Capture the cell that displays the provided text and extract its [x, y] central coordinate. 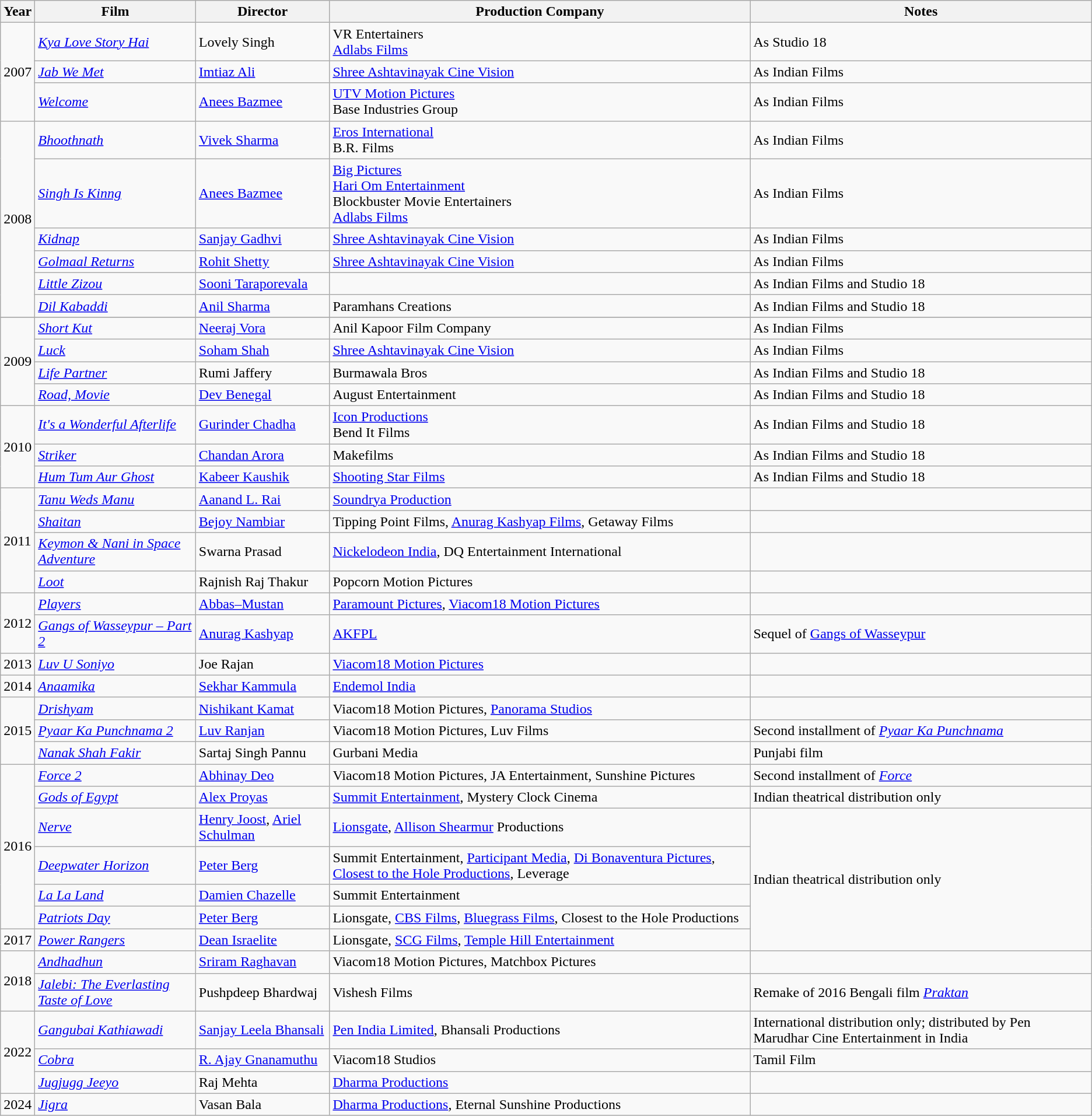
Tipping Point Films, Anurag Kashyap Films, Getaway Films [540, 522]
Lionsgate, Allison Shearmur Productions [540, 827]
UTV Motion PicturesBase Industries Group [540, 102]
Power Rangers [116, 940]
Nerve [116, 827]
Anil Sharma [262, 306]
Jab We Met [116, 72]
Makefilms [540, 455]
Drishyam [116, 708]
Tanu Weds Manu [116, 499]
Players [116, 604]
Bejoy Nambiar [262, 522]
Second installment of Pyaar Ka Punchnama [921, 730]
International distribution only; distributed by Pen Marudhar Cine Entertainment in India [921, 1030]
Jugjugg Jeeyo [116, 1082]
Shaitan [116, 522]
Deepwater Horizon [116, 866]
Keymon & Nani in Space Adventure [116, 552]
Summit Entertainment [540, 895]
Vasan Bala [262, 1104]
Viacom18 Motion Pictures, JA Entertainment, Sunshine Pictures [540, 775]
Henry Joost, Ariel Schulman [262, 827]
La La Land [116, 895]
As Studio 18 [921, 42]
Sooni Taraporevala [262, 284]
Life Partner [116, 373]
Eros InternationalB.R. Films [540, 140]
Notes [921, 12]
2022 [17, 1052]
Viacom18 Motion Pictures, Luv Films [540, 730]
Gurinder Chadha [262, 425]
Sekhar Kammula [262, 686]
Sanjay Leela Bhansali [262, 1030]
Endemol India [540, 686]
2014 [17, 686]
Anaamika [116, 686]
Second installment of Force [921, 775]
Soham Shah [262, 350]
2008 [17, 219]
Lionsgate, SCG Films, Temple Hill Entertainment [540, 940]
Andhadhun [116, 962]
Force 2 [116, 775]
Abbas–Mustan [262, 604]
2017 [17, 940]
Alex Proyas [262, 797]
Vivek Sharma [262, 140]
Viacom18 Motion Pictures, Panorama Studios [540, 708]
Rohit Shetty [262, 261]
2024 [17, 1104]
Luv U Soniyo [116, 664]
Bhoothnath [116, 140]
Dil Kabaddi [116, 306]
Gangs of Wasseypur – Part 2 [116, 634]
Chandan Arora [262, 455]
Popcorn Motion Pictures [540, 582]
Swarna Prasad [262, 552]
Year [17, 12]
Paramount Pictures, Viacom18 Motion Pictures [540, 604]
Film [116, 12]
VR EntertainersAdlabs Films [540, 42]
Shooting Star Films [540, 477]
Summit Entertainment, Mystery Clock Cinema [540, 797]
Nishikant Kamat [262, 708]
Dean Israelite [262, 940]
Production Company [540, 12]
Nanak Shah Fakir [116, 753]
Luck [116, 350]
It's a Wonderful Afterlife [116, 425]
Rumi Jaffery [262, 373]
Jalebi: The Everlasting Taste of Love [116, 992]
Lionsgate, CBS Films, Bluegrass Films, Closest to the Hole Productions [540, 918]
Burmawala Bros [540, 373]
Anurag Kashyap [262, 634]
Sartaj Singh Pannu [262, 753]
2015 [17, 730]
Aanand L. Rai [262, 499]
Golmaal Returns [116, 261]
Patriots Day [116, 918]
Soundrya Production [540, 499]
Sanjay Gadhvi [262, 239]
Road, Movie [116, 395]
Gangubai Kathiawadi [116, 1030]
Anil Kapoor Film Company [540, 328]
Dharma Productions [540, 1082]
Neeraj Vora [262, 328]
AKFPL [540, 634]
2007 [17, 72]
Viacom18 Studios [540, 1060]
Viacom18 Motion Pictures, Matchbox Pictures [540, 962]
2018 [17, 981]
Gods of Egypt [116, 797]
Sriram Raghavan [262, 962]
Loot [116, 582]
Pyaar Ka Punchnama 2 [116, 730]
Summit Entertainment, Participant Media, Di Bonaventura Pictures, Closest to the Hole Productions, Leverage [540, 866]
Kya Love Story Hai [116, 42]
Nickelodeon India, DQ Entertainment International [540, 552]
R. Ajay Gnanamuthu [262, 1060]
Hum Tum Aur Ghost [116, 477]
Damien Chazelle [262, 895]
2013 [17, 664]
Luv Ranjan [262, 730]
Jigra [116, 1104]
Gurbani Media [540, 753]
Big PicturesHari Om EntertainmentBlockbuster Movie EntertainersAdlabs Films [540, 194]
Imtiaz Ali [262, 72]
Short Kut [116, 328]
Pen India Limited, Bhansali Productions [540, 1030]
2009 [17, 361]
Punjabi film [921, 753]
Raj Mehta [262, 1082]
Striker [116, 455]
Sequel of Gangs of Wasseypur [921, 634]
Kidnap [116, 239]
2010 [17, 447]
Singh Is Kinng [116, 194]
Kabeer Kaushik [262, 477]
Dharma Productions, Eternal Sunshine Productions [540, 1104]
Dev Benegal [262, 395]
Viacom18 Motion Pictures [540, 664]
Lovely Singh [262, 42]
Cobra [116, 1060]
Little Zizou [116, 284]
Rajnish Raj Thakur [262, 582]
Welcome [116, 102]
Director [262, 12]
Joe Rajan [262, 664]
August Entertainment [540, 395]
Tamil Film [921, 1060]
2012 [17, 623]
Paramhans Creations [540, 306]
Pushpdeep Bhardwaj [262, 992]
Abhinay Deo [262, 775]
2011 [17, 540]
2016 [17, 846]
Remake of 2016 Bengali film Praktan [921, 992]
Icon ProductionsBend It Films [540, 425]
Vishesh Films [540, 992]
